Capture the cell that displays the provided text and extract its (x, y) central coordinate. 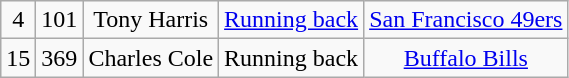
Charles Cole (151, 58)
San Francisco 49ers (466, 20)
Buffalo Bills (466, 58)
101 (60, 20)
Tony Harris (151, 20)
369 (60, 58)
15 (18, 58)
4 (18, 20)
